Detect which cell encompasses the target text, then output its (X, Y) center coordinate. 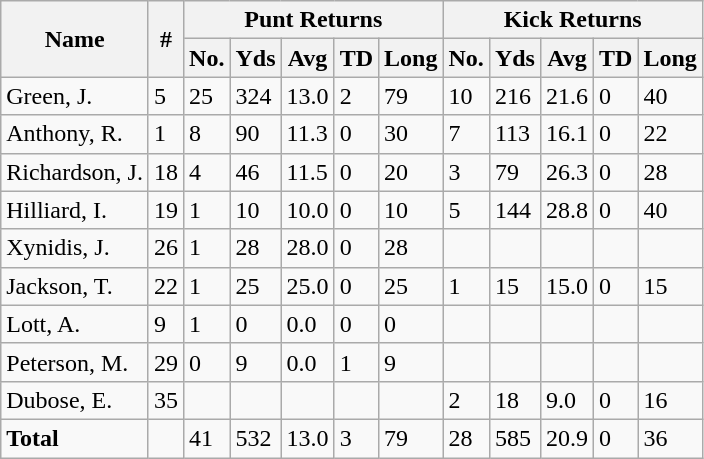
9.0 (566, 400)
8 (207, 134)
Name (75, 39)
Richardson, J. (75, 172)
21.6 (566, 96)
7 (466, 134)
19 (166, 210)
36 (670, 438)
20 (411, 172)
26 (166, 248)
216 (514, 96)
585 (514, 438)
11.3 (308, 134)
35 (166, 400)
26.3 (566, 172)
Anthony, R. (75, 134)
30 (411, 134)
113 (514, 134)
Lott, A. (75, 324)
Punt Returns (314, 20)
Dubose, E. (75, 400)
46 (256, 172)
4 (207, 172)
90 (256, 134)
# (166, 39)
Jackson, T. (75, 286)
41 (207, 438)
Total (75, 438)
Peterson, M. (75, 362)
532 (256, 438)
28.8 (566, 210)
25.0 (308, 286)
Green, J. (75, 96)
324 (256, 96)
15.0 (566, 286)
29 (166, 362)
Xynidis, J. (75, 248)
Kick Returns (572, 20)
11.5 (308, 172)
Hilliard, I. (75, 210)
144 (514, 210)
16.1 (566, 134)
20.9 (566, 438)
10.0 (308, 210)
28.0 (308, 248)
16 (670, 400)
